For the text-containing cell, return its midpoint in (x, y) coordinate format. 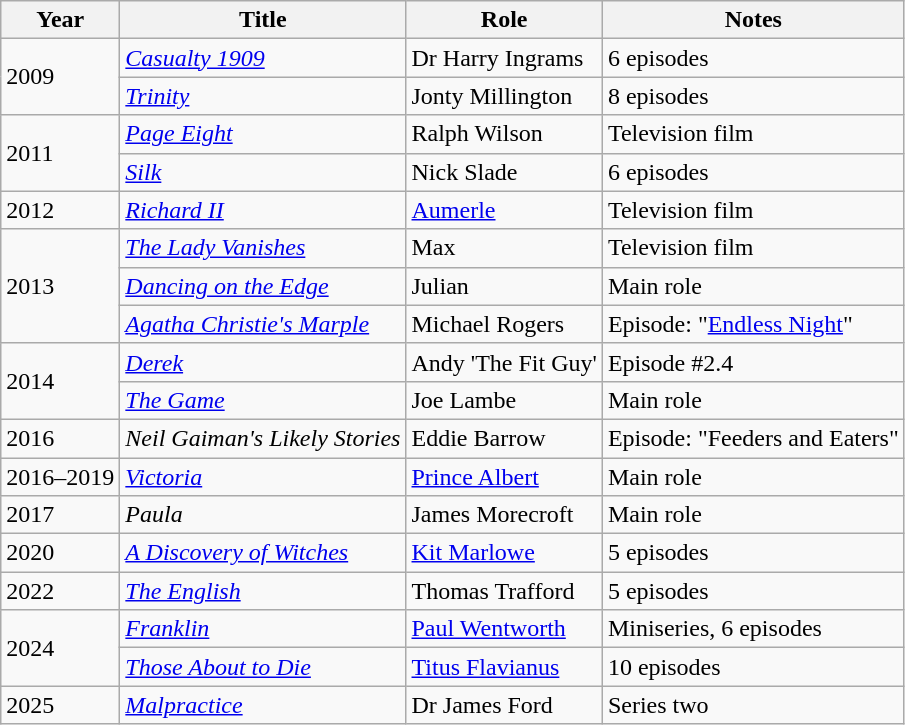
Miniseries, 6 episodes (753, 629)
Titus Flavianus (504, 667)
Prince Albert (504, 477)
Eddie Barrow (504, 438)
Episode: "Feeders and Eaters" (753, 438)
Agatha Christie's Marple (263, 324)
Title (263, 20)
Kit Marlowe (504, 553)
2009 (60, 77)
Ralph Wilson (504, 134)
The English (263, 591)
Neil Gaiman's Likely Stories (263, 438)
Episode #2.4 (753, 362)
Jonty Millington (504, 96)
Series two (753, 705)
Franklin (263, 629)
Page Eight (263, 134)
Thomas Trafford (504, 591)
2025 (60, 705)
Malpractice (263, 705)
Derek (263, 362)
Joe Lambe (504, 400)
Nick Slade (504, 172)
2020 (60, 553)
2017 (60, 515)
2016 (60, 438)
Trinity (263, 96)
James Morecroft (504, 515)
2024 (60, 648)
2016–2019 (60, 477)
Casualty 1909 (263, 58)
Michael Rogers (504, 324)
2012 (60, 210)
8 episodes (753, 96)
Episode: "Endless Night" (753, 324)
Role (504, 20)
Those About to Die (263, 667)
Aumerle (504, 210)
The Lady Vanishes (263, 248)
Dr James Ford (504, 705)
Richard II (263, 210)
Paul Wentworth (504, 629)
Notes (753, 20)
2011 (60, 153)
Dancing on the Edge (263, 286)
2022 (60, 591)
Dr Harry Ingrams (504, 58)
The Game (263, 400)
Year (60, 20)
2014 (60, 381)
Julian (504, 286)
Paula (263, 515)
2013 (60, 286)
Max (504, 248)
A Discovery of Witches (263, 553)
Andy 'The Fit Guy' (504, 362)
Victoria (263, 477)
Silk (263, 172)
10 episodes (753, 667)
